Scan for the cell matching the given text and deliver its [x, y] coordinate at center. 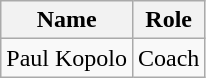
Coach [168, 58]
Paul Kopolo [67, 58]
Name [67, 20]
Role [168, 20]
